Pinpoint the cell where the given text exists, returning its (X, Y) midpoint coordinate. 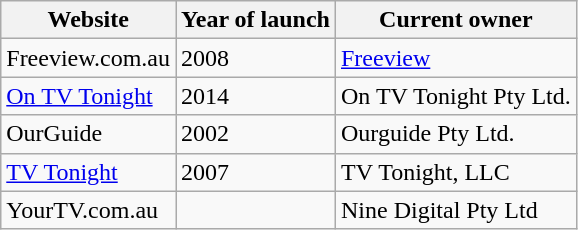
TV Tonight (88, 172)
2014 (256, 96)
OurGuide (88, 134)
Year of launch (256, 20)
Freeview (456, 58)
Current owner (456, 20)
On TV Tonight Pty Ltd. (456, 96)
2007 (256, 172)
Nine Digital Pty Ltd (456, 210)
Website (88, 20)
TV Tonight, LLC (456, 172)
On TV Tonight (88, 96)
Ourguide Pty Ltd. (456, 134)
2002 (256, 134)
2008 (256, 58)
YourTV.com.au (88, 210)
Freeview.com.au (88, 58)
